Identify which cell holds the provided text, then report its [x, y] central coordinate. 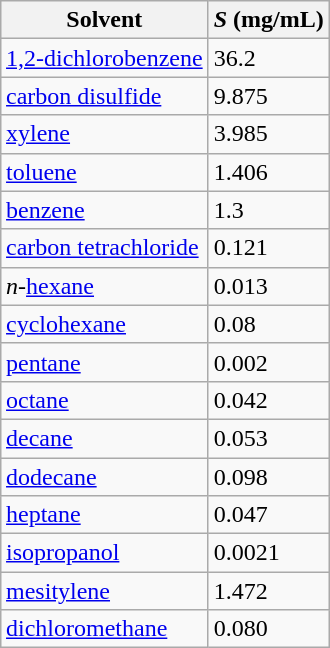
0.08 [268, 324]
toluene [105, 172]
carbon tetrachloride [105, 248]
0.098 [268, 477]
1.3 [268, 210]
0.121 [268, 248]
dodecane [105, 477]
9.875 [268, 96]
0.080 [268, 629]
isopropanol [105, 553]
0.002 [268, 362]
S (mg/mL) [268, 20]
3.985 [268, 134]
0.042 [268, 400]
dichloromethane [105, 629]
carbon disulfide [105, 96]
0.047 [268, 515]
mesitylene [105, 591]
cyclohexane [105, 324]
1.406 [268, 172]
36.2 [268, 58]
1.472 [268, 591]
heptane [105, 515]
octane [105, 400]
pentane [105, 362]
decane [105, 438]
benzene [105, 210]
1,2-dichlorobenzene [105, 58]
0.0021 [268, 553]
Solvent [105, 20]
0.013 [268, 286]
n-hexane [105, 286]
0.053 [268, 438]
xylene [105, 134]
